Find where the given text appears and provide that cell's center as (X, Y) coordinate. 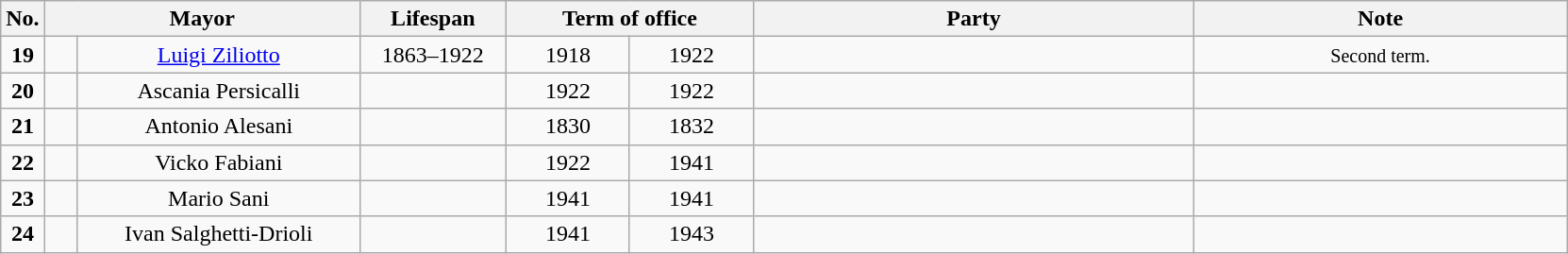
20 (23, 91)
Antonio Alesani (219, 127)
Second term. (1381, 55)
Lifespan (432, 19)
Note (1381, 19)
21 (23, 127)
1832 (691, 127)
1830 (568, 127)
Term of office (629, 19)
1943 (691, 234)
1918 (568, 55)
Party (974, 19)
Mario Sani (219, 198)
24 (23, 234)
23 (23, 198)
Mayor (202, 19)
Vicko Fabiani (219, 162)
Ivan Salghetti-Drioli (219, 234)
19 (23, 55)
No. (23, 19)
Ascania Persicalli (219, 91)
22 (23, 162)
Luigi Ziliotto (219, 55)
1863–1922 (432, 55)
